Return (x, y) of the center of cell containing provided text 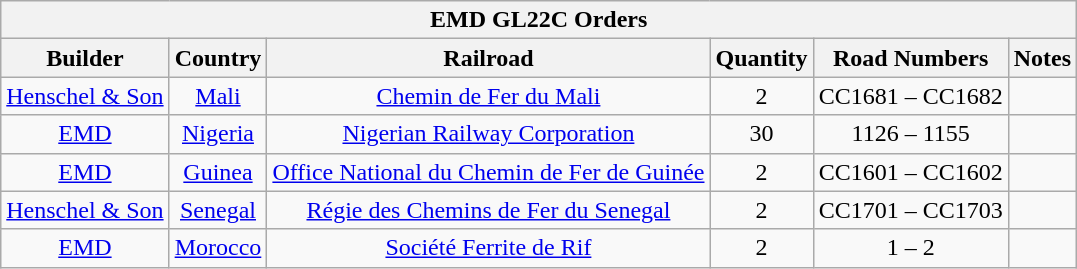
Mali (218, 96)
1126 – 1155 (910, 134)
Notes (1042, 58)
Guinea (218, 172)
Nigerian Railway Corporation (488, 134)
Quantity (762, 58)
Office National du Chemin de Fer de Guinée (488, 172)
Morocco (218, 248)
Road Numbers (910, 58)
CC1701 – CC1703 (910, 210)
30 (762, 134)
EMD GL22C Orders (539, 20)
Railroad (488, 58)
Régie des Chemins de Fer du Senegal (488, 210)
Country (218, 58)
Société Ferrite de Rif (488, 248)
Chemin de Fer du Mali (488, 96)
CC1681 – CC1682 (910, 96)
Builder (85, 58)
Nigeria (218, 134)
Senegal (218, 210)
1 – 2 (910, 248)
CC1601 – CC1602 (910, 172)
